Pinpoint the cell where the given text exists, returning its (x, y) midpoint coordinate. 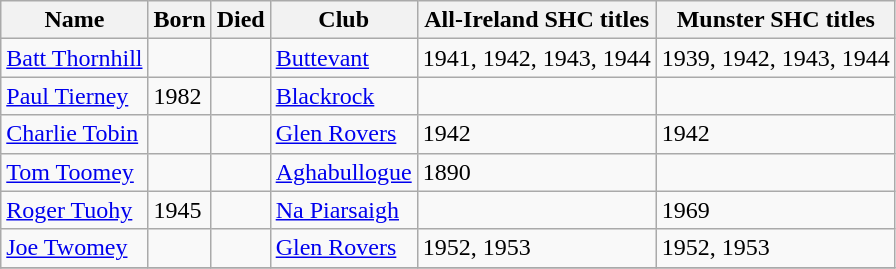
Died (240, 20)
Batt Thornhill (74, 58)
Name (74, 20)
Munster SHC titles (776, 20)
Aghabullogue (344, 172)
1969 (776, 210)
Charlie Tobin (74, 134)
Blackrock (344, 96)
All-Ireland SHC titles (536, 20)
Club (344, 20)
Tom Toomey (74, 172)
Born (180, 20)
1941, 1942, 1943, 1944 (536, 58)
Paul Tierney (74, 96)
Joe Twomey (74, 248)
1945 (180, 210)
Na Piarsaigh (344, 210)
1890 (536, 172)
1982 (180, 96)
Roger Tuohy (74, 210)
1939, 1942, 1943, 1944 (776, 58)
Buttevant (344, 58)
